Return the (X, Y) coordinate for the center point of the cell that contains the specified text.  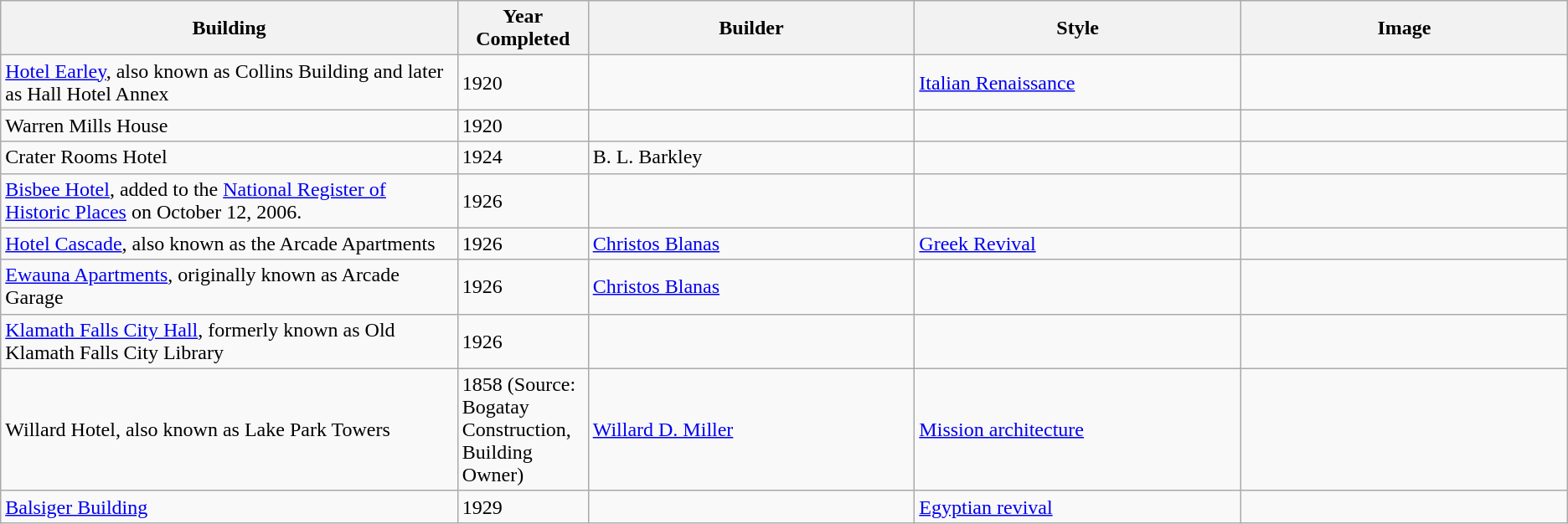
Year Completed (523, 28)
Hotel Earley, also known as Collins Building and later as Hall Hotel Annex (230, 82)
Willard D. Miller (751, 429)
1929 (523, 506)
1858 (Source: Bogatay Construction, Building Owner) (523, 429)
Mission architecture (1078, 429)
Balsiger Building (230, 506)
Hotel Cascade, also known as the Arcade Apartments (230, 244)
Willard Hotel, also known as Lake Park Towers (230, 429)
Ewauna Apartments, originally known as Arcade Garage (230, 286)
Building (230, 28)
Crater Rooms Hotel (230, 157)
Greek Revival (1078, 244)
Style (1078, 28)
Image (1405, 28)
Egyptian revival (1078, 506)
Warren Mills House (230, 126)
Italian Renaissance (1078, 82)
Klamath Falls City Hall, formerly known as Old Klamath Falls City Library (230, 342)
1924 (523, 157)
Bisbee Hotel, added to the National Register of Historic Places on October 12, 2006. (230, 201)
B. L. Barkley (751, 157)
Builder (751, 28)
